Identify which cell holds the provided text, then report its [X, Y] central coordinate. 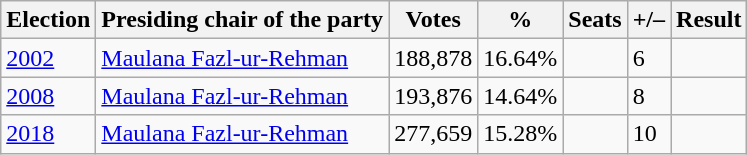
277,659 [434, 134]
188,878 [434, 58]
8 [648, 96]
% [520, 20]
+/– [648, 20]
16.64% [520, 58]
2018 [48, 134]
6 [648, 58]
10 [648, 134]
Seats [595, 20]
Election [48, 20]
Presiding chair of the party [242, 20]
15.28% [520, 134]
Votes [434, 20]
2008 [48, 96]
2002 [48, 58]
193,876 [434, 96]
Result [709, 20]
14.64% [520, 96]
